Locate the cell with the specified text and output its [X, Y] center coordinate. 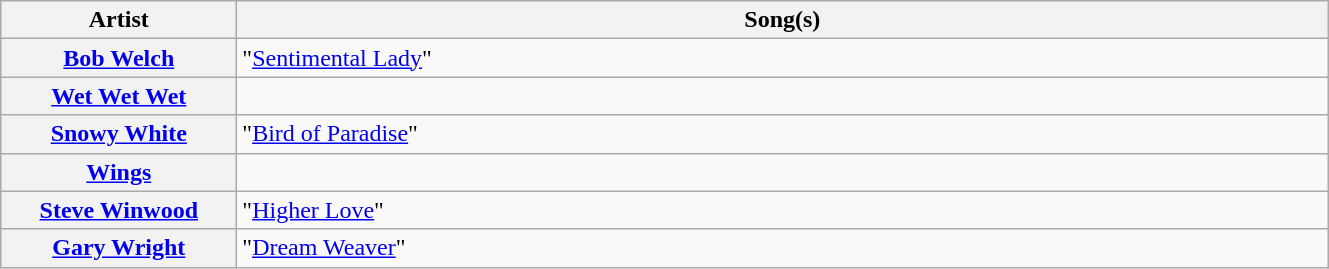
Snowy White [119, 134]
Bob Welch [119, 58]
"Sentimental Lady" [782, 58]
Gary Wright [119, 248]
"Dream Weaver" [782, 248]
Wings [119, 172]
Wet Wet Wet [119, 96]
"Bird of Paradise" [782, 134]
Song(s) [782, 20]
Steve Winwood [119, 210]
Artist [119, 20]
"Higher Love" [782, 210]
